Pinpoint the cell where the given text exists, returning its [X, Y] midpoint coordinate. 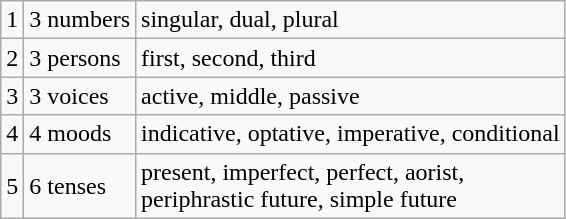
6 tenses [80, 186]
2 [12, 58]
4 [12, 134]
4 moods [80, 134]
indicative, optative, imperative, conditional [351, 134]
3 voices [80, 96]
active, middle, passive [351, 96]
1 [12, 20]
first, second, third [351, 58]
singular, dual, plural [351, 20]
3 numbers [80, 20]
present, imperfect, perfect, aorist,periphrastic future, simple future [351, 186]
5 [12, 186]
3 persons [80, 58]
3 [12, 96]
